Find where the given text appears and provide that cell's center as (X, Y) coordinate. 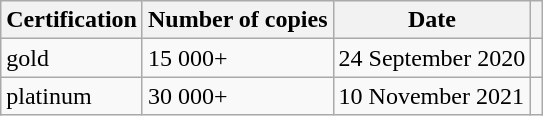
30 000+ (238, 96)
15 000+ (238, 58)
platinum (72, 96)
10 November 2021 (432, 96)
24 September 2020 (432, 58)
gold (72, 58)
Number of copies (238, 20)
Date (432, 20)
Certification (72, 20)
